Find where the given text appears and provide that cell's center as [x, y] coordinate. 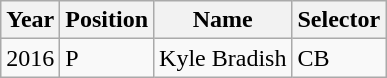
Selector [339, 20]
P [107, 58]
Name [223, 20]
Kyle Bradish [223, 58]
Year [30, 20]
CB [339, 58]
2016 [30, 58]
Position [107, 20]
